Provide the [X, Y] coordinate of the cell's center where the given text is located.  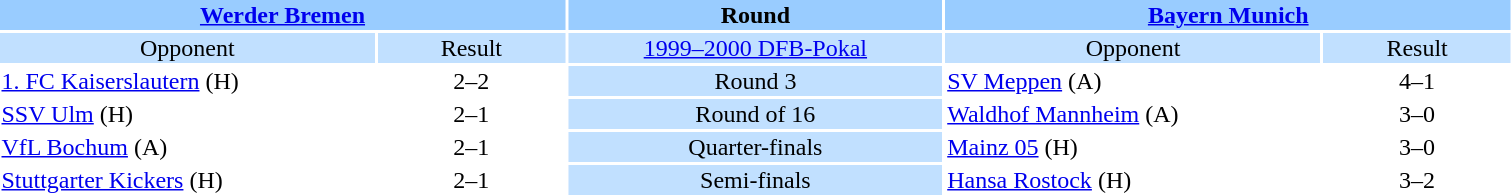
Round [756, 15]
SV Meppen (A) [1134, 81]
Werder Bremen [282, 15]
Quarter-finals [756, 147]
3–2 [1416, 180]
2–2 [472, 81]
Mainz 05 (H) [1134, 147]
Stuttgarter Kickers (H) [188, 180]
Bayern Munich [1228, 15]
4–1 [1416, 81]
Round of 16 [756, 114]
VfL Bochum (A) [188, 147]
Round 3 [756, 81]
Hansa Rostock (H) [1134, 180]
SSV Ulm (H) [188, 114]
Waldhof Mannheim (A) [1134, 114]
1. FC Kaiserslautern (H) [188, 81]
1999–2000 DFB-Pokal [756, 48]
Semi-finals [756, 180]
